Find where the given text appears and provide that cell's center as (x, y) coordinate. 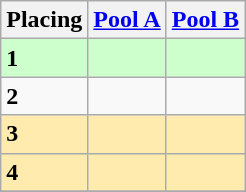
2 (44, 96)
Pool B (205, 20)
4 (44, 172)
Placing (44, 20)
1 (44, 58)
3 (44, 134)
Pool A (127, 20)
